Provide the (x, y) coordinate of the cell's center where the given text is located.  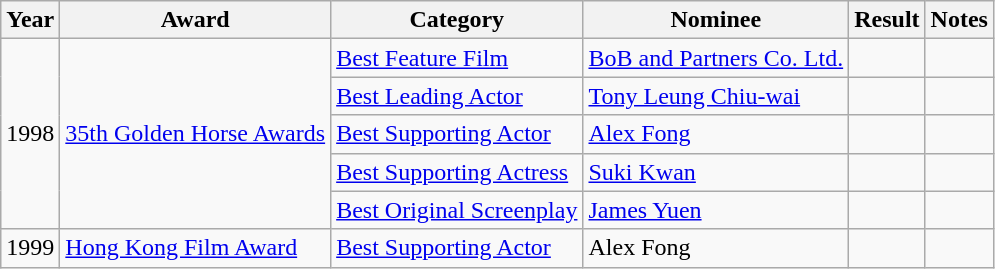
Result (887, 20)
1998 (30, 134)
Category (457, 20)
Best Feature Film (457, 58)
Best Supporting Actress (457, 172)
James Yuen (716, 210)
Notes (959, 20)
35th Golden Horse Awards (196, 134)
BoB and Partners Co. Ltd. (716, 58)
Suki Kwan (716, 172)
Tony Leung Chiu-wai (716, 96)
Hong Kong Film Award (196, 248)
Best Leading Actor (457, 96)
Year (30, 20)
1999 (30, 248)
Nominee (716, 20)
Award (196, 20)
Best Original Screenplay (457, 210)
